Return (X, Y) of the center of cell containing provided text 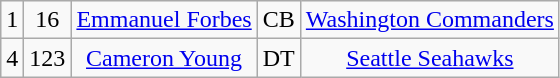
DT (278, 58)
Emmanuel Forbes (164, 20)
Seattle Seahawks (430, 58)
Washington Commanders (430, 20)
Cameron Young (164, 58)
4 (12, 58)
1 (12, 20)
16 (48, 20)
123 (48, 58)
CB (278, 20)
